For the text-containing cell, return its midpoint in (X, Y) coordinate format. 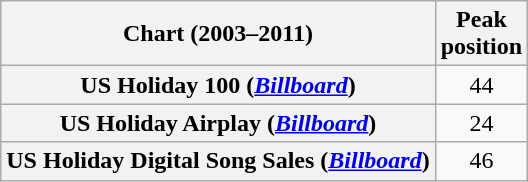
24 (481, 123)
US Holiday 100 (Billboard) (218, 85)
US Holiday Digital Song Sales (Billboard) (218, 161)
46 (481, 161)
Peak position (481, 34)
44 (481, 85)
US Holiday Airplay (Billboard) (218, 123)
Chart (2003–2011) (218, 34)
